Detect which cell encompasses the target text, then output its (X, Y) center coordinate. 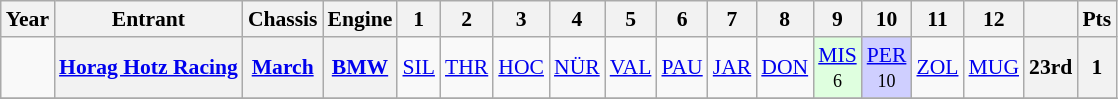
Chassis (283, 19)
2 (466, 19)
THR (466, 68)
PER10 (887, 68)
HOC (521, 68)
Year (28, 19)
6 (682, 19)
SIL (418, 68)
JAR (732, 68)
Entrant (148, 19)
Pts (1096, 19)
March (283, 68)
BMW (360, 68)
23rd (1050, 68)
3 (521, 19)
9 (838, 19)
NÜR (577, 68)
MUG (994, 68)
DON (784, 68)
10 (887, 19)
11 (937, 19)
PAU (682, 68)
VAL (631, 68)
Engine (360, 19)
8 (784, 19)
Horag Hotz Racing (148, 68)
ZOL (937, 68)
7 (732, 19)
12 (994, 19)
5 (631, 19)
4 (577, 19)
MIS6 (838, 68)
